Output the (X, Y) coordinate of the center of the cell containing the given text.  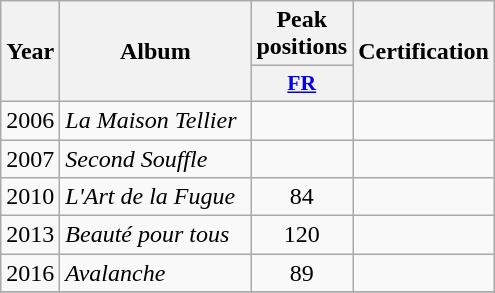
2010 (30, 197)
89 (302, 273)
Second Souffle (156, 159)
2006 (30, 120)
Peak positions (302, 34)
Year (30, 52)
FR (302, 84)
L'Art de la Fugue (156, 197)
Album (156, 52)
2007 (30, 159)
Avalanche (156, 273)
2013 (30, 235)
Certification (424, 52)
La Maison Tellier (156, 120)
2016 (30, 273)
Beauté pour tous (156, 235)
84 (302, 197)
120 (302, 235)
